Determine the [x, y] coordinate at the center of the cell enclosing the given text.  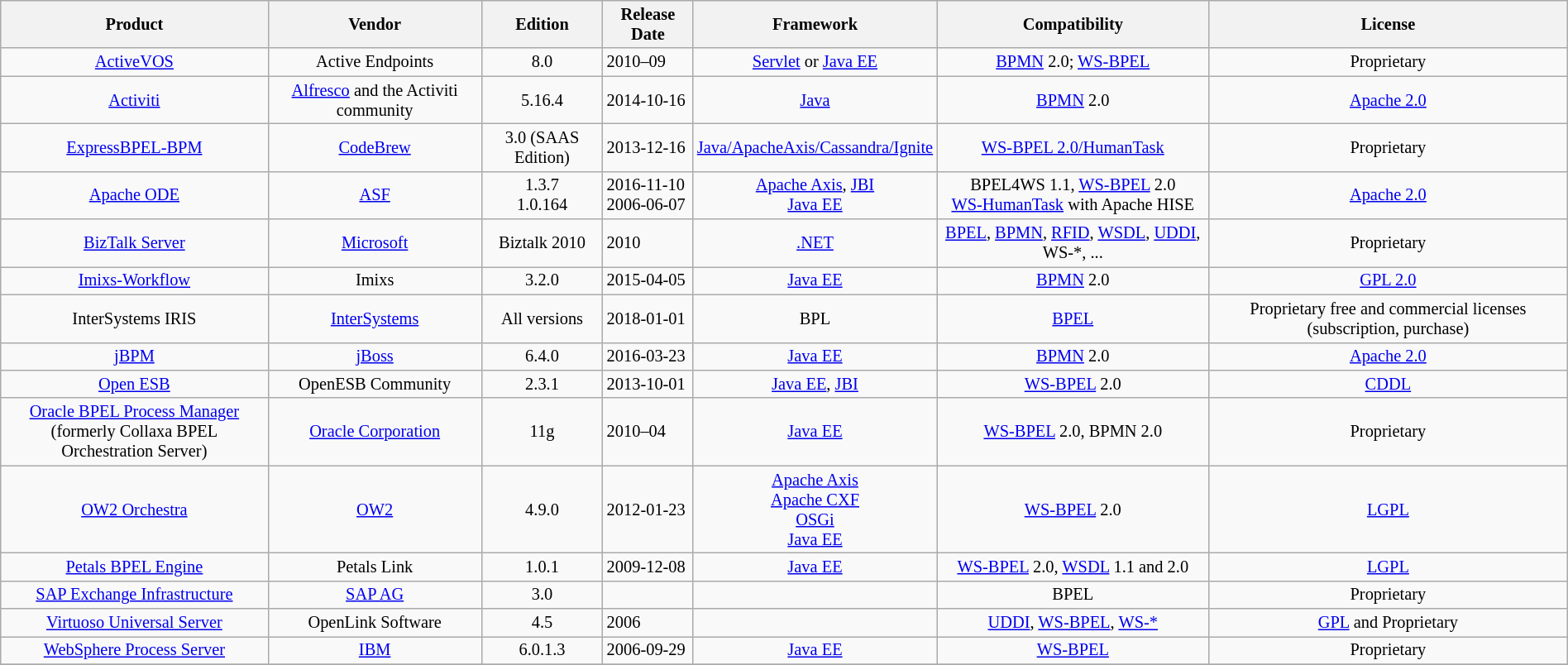
GPL and Proprietary [1389, 623]
6.0.1.3 [543, 650]
OpenESB Community [375, 384]
2009-12-08 [648, 567]
2010 [648, 243]
2013-10-01 [648, 384]
All versions [543, 318]
Release Date [648, 24]
Framework [815, 24]
Java [815, 100]
Alfresco and the Activiti community [375, 100]
BPEL4WS 1.1, WS-BPEL 2.0 WS-HumanTask with Apache HISE [1073, 195]
2010–04 [648, 432]
Proprietary free and commercial licenses (subscription, purchase) [1389, 318]
2014-10-16 [648, 100]
Virtuoso Universal Server [134, 623]
6.4.0 [543, 356]
2012-01-23 [648, 510]
WS-BPEL 2.0, WSDL 1.1 and 2.0 [1073, 567]
WS-BPEL 2.0/HumanTask [1073, 147]
1.0.1 [543, 567]
Apache AxisApache CXFOSGiJava EE [815, 510]
4.9.0 [543, 510]
Imixs-Workflow [134, 280]
Activiti [134, 100]
SAP AG [375, 595]
Active Endpoints [375, 62]
2016-11-102006-06-07 [648, 195]
BPMN 2.0; WS-BPEL [1073, 62]
OW2 Orchestra [134, 510]
OW2 [375, 510]
jBoss [375, 356]
BPL [815, 318]
5.16.4 [543, 100]
3.0 (SAAS Edition) [543, 147]
jBPM [134, 356]
SAP Exchange Infrastructure [134, 595]
Edition [543, 24]
.NET [815, 243]
WebSphere Process Server [134, 650]
2.3.1 [543, 384]
Apache Axis, JBIJava EE [815, 195]
InterSystems [375, 318]
BPEL, BPMN, RFID, WSDL, UDDI, WS-*, ... [1073, 243]
11g [543, 432]
Oracle Corporation [375, 432]
2010–09 [648, 62]
2006 [648, 623]
ASF [375, 195]
UDDI, WS-BPEL, WS-* [1073, 623]
Petals BPEL Engine [134, 567]
1.3.71.0.164 [543, 195]
BizTalk Server [134, 243]
Vendor [375, 24]
8.0 [543, 62]
Product [134, 24]
ActiveVOS [134, 62]
CodeBrew [375, 147]
GPL 2.0 [1389, 280]
Java EE, JBI [815, 384]
Compatibility [1073, 24]
Petals Link [375, 567]
Java/ApacheAxis/Cassandra/Ignite [815, 147]
OpenLink Software [375, 623]
2006-09-29 [648, 650]
CDDL [1389, 384]
InterSystems IRIS [134, 318]
4.5 [543, 623]
Servlet or Java EE [815, 62]
IBM [375, 650]
2018-01-01 [648, 318]
2013-12-16 [648, 147]
ExpressBPEL-BPM [134, 147]
2016-03-23 [648, 356]
Biztalk 2010 [543, 243]
WS-BPEL 2.0, BPMN 2.0 [1073, 432]
2015-04-05 [648, 280]
3.0 [543, 595]
Microsoft [375, 243]
3.2.0 [543, 280]
License [1389, 24]
Oracle BPEL Process Manager(formerly Collaxa BPEL Orchestration Server) [134, 432]
Imixs [375, 280]
Open ESB [134, 384]
Apache ODE [134, 195]
WS-BPEL [1073, 650]
